Detect which cell encompasses the target text, then output its (X, Y) center coordinate. 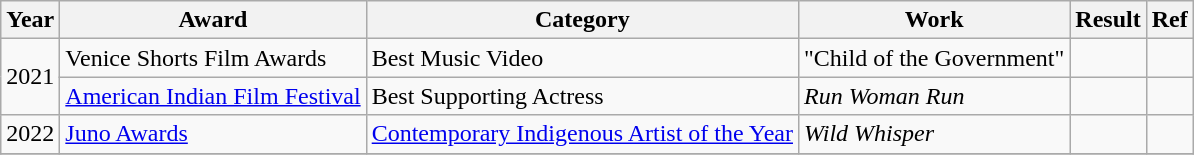
Best Music Video (582, 58)
Venice Shorts Film Awards (213, 58)
Year (30, 20)
American Indian Film Festival (213, 96)
Ref (1170, 20)
Work (934, 20)
Result (1108, 20)
"Child of the Government" (934, 58)
Contemporary Indigenous Artist of the Year (582, 134)
Wild Whisper (934, 134)
Best Supporting Actress (582, 96)
Award (213, 20)
Run Woman Run (934, 96)
2022 (30, 134)
Juno Awards (213, 134)
2021 (30, 77)
Category (582, 20)
